From the cell containing the given text, extract its center point as [X, Y] coordinate. 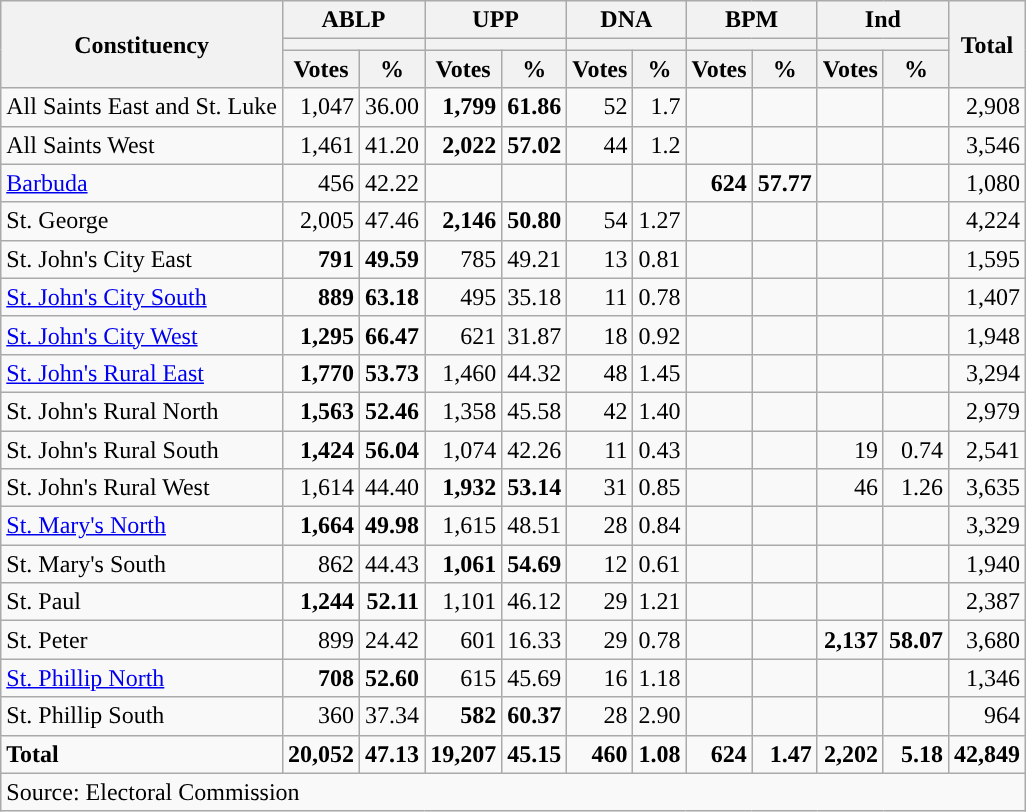
DNA [626, 20]
58.07 [916, 640]
St. John's City West [142, 335]
1,407 [986, 297]
46.12 [534, 602]
615 [464, 678]
1.45 [660, 373]
St. Phillip North [142, 678]
44.32 [534, 373]
3,294 [986, 373]
49.21 [534, 259]
49.59 [392, 259]
All Saints East and St. Luke [142, 107]
66.47 [392, 335]
St. Phillip South [142, 716]
2,908 [986, 107]
20,052 [320, 754]
47.46 [392, 221]
44.40 [392, 488]
St. John's Rural North [142, 411]
3,329 [986, 526]
31 [600, 488]
13 [600, 259]
50.80 [534, 221]
36.00 [392, 107]
16.33 [534, 640]
44.43 [392, 564]
54.69 [534, 564]
1,244 [320, 602]
1,346 [986, 678]
2,005 [320, 221]
0.92 [660, 335]
Constituency [142, 44]
UPP [496, 20]
2,979 [986, 411]
2,146 [464, 221]
0.85 [660, 488]
1,295 [320, 335]
3,680 [986, 640]
2,541 [986, 449]
44 [600, 145]
ABLP [353, 20]
48.51 [534, 526]
57.77 [784, 183]
1,461 [320, 145]
1,061 [464, 564]
5.18 [916, 754]
1.27 [660, 221]
621 [464, 335]
2,387 [986, 602]
St. John's Rural South [142, 449]
St. George [142, 221]
1,614 [320, 488]
24.42 [392, 640]
1,799 [464, 107]
16 [600, 678]
All Saints West [142, 145]
45.15 [534, 754]
582 [464, 716]
60.37 [534, 716]
1.7 [660, 107]
889 [320, 297]
2.90 [660, 716]
St. John's Rural West [142, 488]
St. Mary's North [142, 526]
12 [600, 564]
BPM [752, 20]
2,137 [850, 640]
0.84 [660, 526]
St. John's City East [142, 259]
53.14 [534, 488]
1,047 [320, 107]
St. John's Rural East [142, 373]
St. John's City South [142, 297]
1,948 [986, 335]
19,207 [464, 754]
1.18 [660, 678]
3,635 [986, 488]
Barbuda [142, 183]
42.26 [534, 449]
52 [600, 107]
42,849 [986, 754]
1.21 [660, 602]
785 [464, 259]
46 [850, 488]
0.61 [660, 564]
45.69 [534, 678]
456 [320, 183]
708 [320, 678]
47.13 [392, 754]
1,101 [464, 602]
1.08 [660, 754]
St. Paul [142, 602]
1.40 [660, 411]
0.74 [916, 449]
460 [600, 754]
61.86 [534, 107]
48 [600, 373]
1,932 [464, 488]
18 [600, 335]
St. Mary's South [142, 564]
52.46 [392, 411]
52.60 [392, 678]
1,615 [464, 526]
35.18 [534, 297]
37.34 [392, 716]
899 [320, 640]
53.73 [392, 373]
360 [320, 716]
1,595 [986, 259]
1,563 [320, 411]
1,358 [464, 411]
1.2 [660, 145]
1,080 [986, 183]
495 [464, 297]
3,546 [986, 145]
31.87 [534, 335]
Source: Electoral Commission [514, 792]
42.22 [392, 183]
964 [986, 716]
791 [320, 259]
2,022 [464, 145]
Ind [882, 20]
4,224 [986, 221]
1.26 [916, 488]
1,424 [320, 449]
1,940 [986, 564]
45.58 [534, 411]
41.20 [392, 145]
49.98 [392, 526]
54 [600, 221]
1,664 [320, 526]
2,202 [850, 754]
56.04 [392, 449]
42 [600, 411]
St. Peter [142, 640]
0.43 [660, 449]
19 [850, 449]
52.11 [392, 602]
0.81 [660, 259]
862 [320, 564]
57.02 [534, 145]
1,074 [464, 449]
1,460 [464, 373]
63.18 [392, 297]
1.47 [784, 754]
601 [464, 640]
1,770 [320, 373]
